Find where the given text appears and provide that cell's center as [X, Y] coordinate. 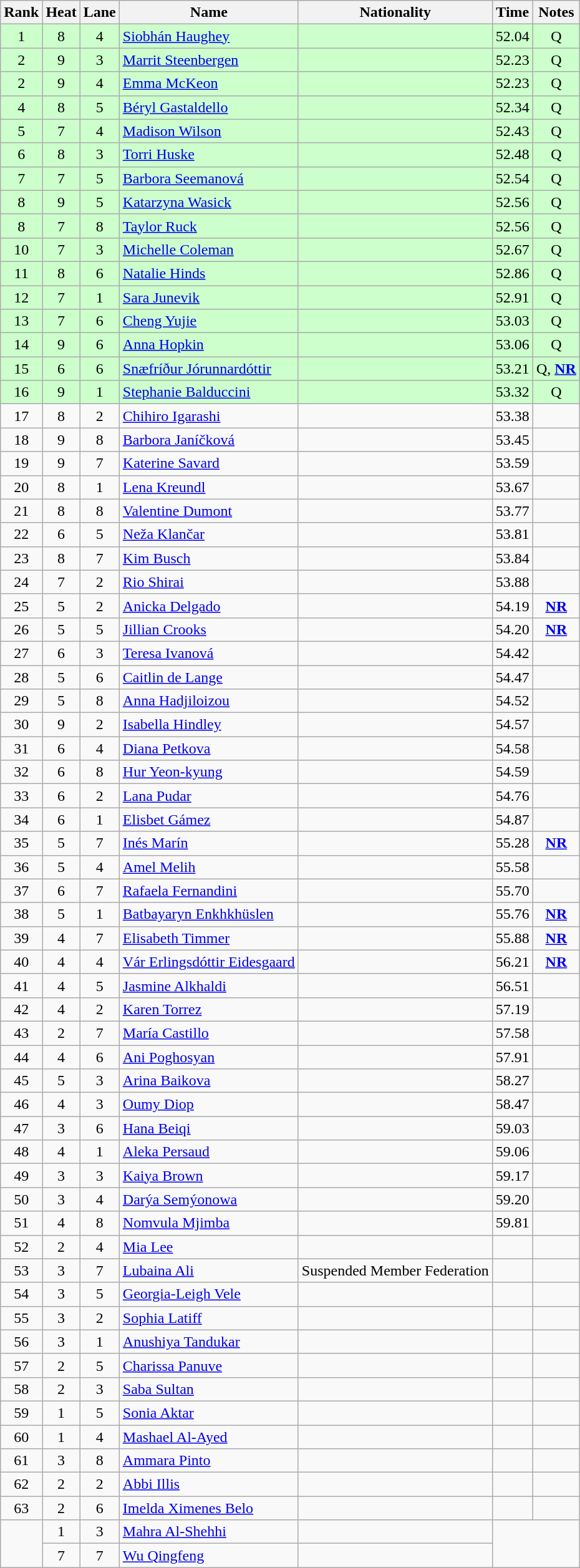
52.86 [513, 273]
57 [21, 1365]
41 [21, 985]
Oumy Diop [208, 1105]
57.19 [513, 1009]
55.58 [513, 867]
56.51 [513, 985]
47 [21, 1128]
Elisbet Gámez [208, 820]
Lane [100, 12]
62 [21, 1484]
59.06 [513, 1152]
Mashael Al-Ayed [208, 1436]
52.54 [513, 178]
Rio Shirai [208, 582]
54.58 [513, 748]
Snæfríður Jórunnardóttir [208, 369]
44 [21, 1057]
55 [21, 1318]
Hur Yeon-kyung [208, 772]
Michelle Coleman [208, 249]
Batbayaryn Enkhkhüslen [208, 914]
59.20 [513, 1199]
27 [21, 653]
Emma McKeon [208, 84]
53.21 [513, 369]
55.28 [513, 843]
Nationality [395, 12]
35 [21, 843]
53.77 [513, 511]
Siobhán Haughey [208, 36]
54.20 [513, 629]
22 [21, 535]
59 [21, 1413]
12 [21, 298]
54.59 [513, 772]
Darýa Semýonowa [208, 1199]
53 [21, 1270]
54.76 [513, 796]
55.88 [513, 938]
Cheng Yujie [208, 321]
Wu Qingfeng [208, 1556]
54.42 [513, 653]
Barbora Janíčková [208, 440]
48 [21, 1152]
Anna Hopkin [208, 345]
Sara Junevik [208, 298]
Heat [61, 12]
19 [21, 463]
52.91 [513, 298]
54.47 [513, 677]
63 [21, 1508]
15 [21, 369]
Chihiro Igarashi [208, 416]
52.43 [513, 131]
51 [21, 1223]
Rank [21, 12]
Stephanie Balduccini [208, 392]
Anicka Delgado [208, 606]
58 [21, 1389]
58.27 [513, 1081]
Kim Busch [208, 558]
Torri Huske [208, 155]
Mia Lee [208, 1247]
Name [208, 12]
Rafaela Fernandini [208, 891]
Taylor Ruck [208, 226]
57.91 [513, 1057]
Diana Petkova [208, 748]
Teresa Ivanová [208, 653]
16 [21, 392]
53.32 [513, 392]
Sophia Latiff [208, 1318]
53.84 [513, 558]
Caitlin de Lange [208, 677]
Notes [556, 12]
María Castillo [208, 1033]
25 [21, 606]
Ammara Pinto [208, 1461]
43 [21, 1033]
59.17 [513, 1176]
53.88 [513, 582]
Amel Melih [208, 867]
54.87 [513, 820]
39 [21, 938]
40 [21, 962]
61 [21, 1461]
Sonia Aktar [208, 1413]
53.67 [513, 487]
Anna Hadjiloizou [208, 701]
54 [21, 1294]
17 [21, 416]
Katarzyna Wasick [208, 202]
Arina Baikova [208, 1081]
20 [21, 487]
55.76 [513, 914]
53.59 [513, 463]
30 [21, 725]
Madison Wilson [208, 131]
Imelda Ximenes Belo [208, 1508]
Béryl Gastaldello [208, 107]
Saba Sultan [208, 1389]
31 [21, 748]
45 [21, 1081]
Lena Kreundl [208, 487]
Natalie Hinds [208, 273]
Lubaina Ali [208, 1270]
56 [21, 1342]
42 [21, 1009]
Hana Beiqi [208, 1128]
Aleka Persaud [208, 1152]
21 [21, 511]
Elisabeth Timmer [208, 938]
23 [21, 558]
Mahra Al-Shehhi [208, 1532]
Valentine Dumont [208, 511]
Georgia-Leigh Vele [208, 1294]
52.04 [513, 36]
Time [513, 12]
14 [21, 345]
Charissa Panuve [208, 1365]
38 [21, 914]
10 [21, 249]
33 [21, 796]
Jasmine Alkhaldi [208, 985]
53.06 [513, 345]
53.81 [513, 535]
56.21 [513, 962]
49 [21, 1176]
Inés Marín [208, 843]
53.03 [513, 321]
53.38 [513, 416]
Suspended Member Federation [395, 1270]
34 [21, 820]
37 [21, 891]
55.70 [513, 891]
Marrit Steenbergen [208, 60]
24 [21, 582]
60 [21, 1436]
54.19 [513, 606]
32 [21, 772]
Q, NR [556, 369]
Anushiya Tandukar [208, 1342]
59.81 [513, 1223]
Kaiya Brown [208, 1176]
11 [21, 273]
Abbi Illis [208, 1484]
Nomvula Mjimba [208, 1223]
58.47 [513, 1105]
29 [21, 701]
46 [21, 1105]
13 [21, 321]
Jillian Crooks [208, 629]
28 [21, 677]
53.45 [513, 440]
26 [21, 629]
Karen Torrez [208, 1009]
52.48 [513, 155]
59.03 [513, 1128]
Isabella Hindley [208, 725]
52.34 [513, 107]
Lana Pudar [208, 796]
Katerine Savard [208, 463]
Neža Klančar [208, 535]
54.52 [513, 701]
50 [21, 1199]
Vár Erlingsdóttir Eidesgaard [208, 962]
Ani Poghosyan [208, 1057]
Barbora Seemanová [208, 178]
36 [21, 867]
18 [21, 440]
52 [21, 1247]
52.67 [513, 249]
54.57 [513, 725]
57.58 [513, 1033]
